Return [x, y] of the center of cell containing provided text 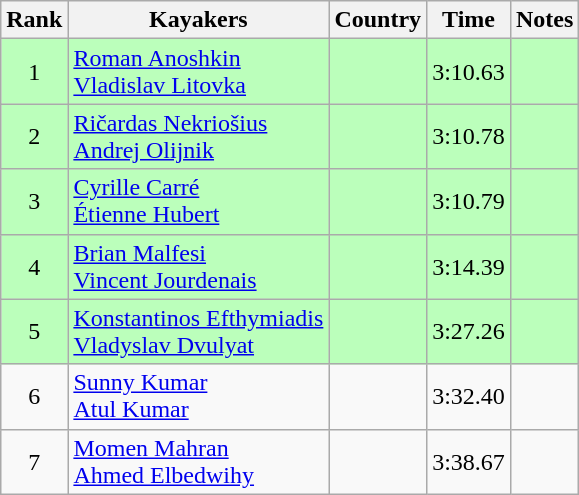
5 [34, 332]
6 [34, 396]
1 [34, 72]
2 [34, 136]
Ričardas NekriošiusAndrej Olijnik [198, 136]
Notes [544, 20]
3:10.78 [469, 136]
3:10.79 [469, 202]
Konstantinos EfthymiadisVladyslav Dvulyat [198, 332]
Brian MalfesiVincent Jourdenais [198, 266]
4 [34, 266]
Cyrille CarréÉtienne Hubert [198, 202]
Kayakers [198, 20]
Roman AnoshkinVladislav Litovka [198, 72]
Time [469, 20]
Country [378, 20]
Sunny KumarAtul Kumar [198, 396]
Rank [34, 20]
3:10.63 [469, 72]
3:32.40 [469, 396]
7 [34, 462]
3:27.26 [469, 332]
3 [34, 202]
Momen MahranAhmed Elbedwihy [198, 462]
3:38.67 [469, 462]
3:14.39 [469, 266]
